Scan for the cell matching the given text and deliver its [x, y] coordinate at center. 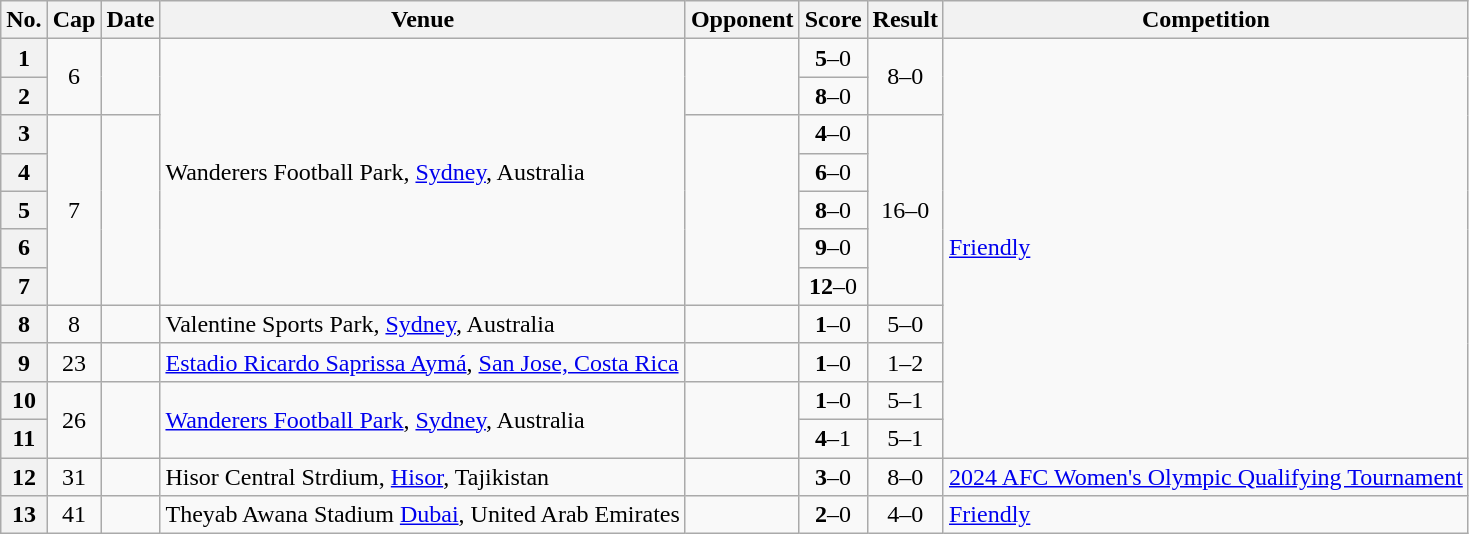
26 [74, 419]
Valentine Sports Park, Sydney, Australia [422, 324]
3–0 [833, 477]
31 [74, 477]
No. [24, 20]
9–0 [833, 248]
1–2 [905, 362]
Theyab Awana Stadium Dubai, United Arab Emirates [422, 515]
16–0 [905, 210]
Opponent [742, 20]
12 [24, 477]
2024 AFC Women's Olympic Qualifying Tournament [1206, 477]
10 [24, 400]
2–0 [833, 515]
Result [905, 20]
Score [833, 20]
Hisor Central Strdium, Hisor, Tajikistan [422, 477]
Competition [1206, 20]
2 [24, 96]
Estadio Ricardo Saprissa Aymá, San Jose, Costa Rica [422, 362]
5 [24, 210]
13 [24, 515]
4 [24, 172]
11 [24, 438]
41 [74, 515]
1 [24, 58]
6–0 [833, 172]
Date [130, 20]
9 [24, 362]
3 [24, 134]
Venue [422, 20]
23 [74, 362]
12–0 [833, 286]
Cap [74, 20]
4–1 [833, 438]
